Output the (X, Y) coordinate of the center of the cell containing the given text.  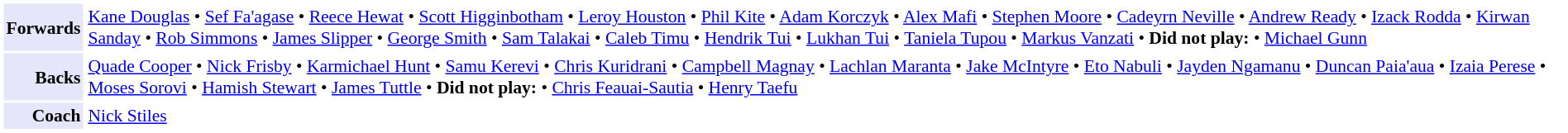
Nick Stiles (825, 116)
Backs (43, 76)
Coach (43, 116)
Forwards (43, 26)
